Determine the (X, Y) coordinate at the center of the cell enclosing the given text.  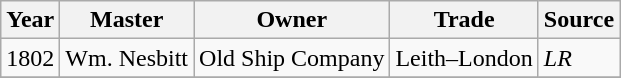
LR (578, 58)
1802 (30, 58)
Year (30, 20)
Trade (464, 20)
Old Ship Company (292, 58)
Master (127, 20)
Owner (292, 20)
Wm. Nesbitt (127, 58)
Source (578, 20)
Leith–London (464, 58)
